Capture the cell that displays the provided text and extract its [x, y] central coordinate. 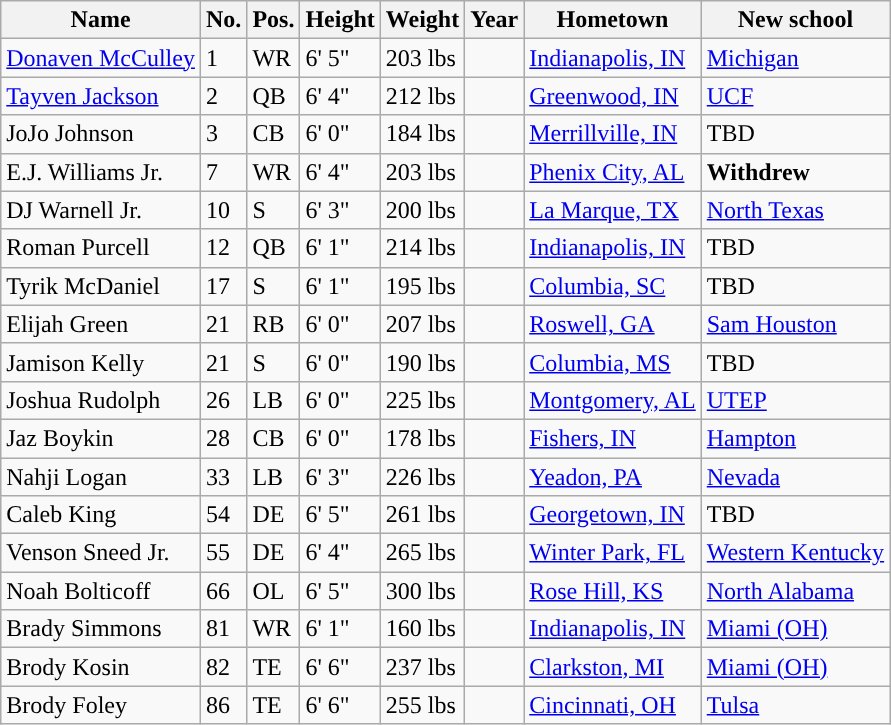
Brody Kosin [101, 667]
E.J. Williams Jr. [101, 172]
212 lbs [422, 96]
Michigan [795, 58]
Year [494, 20]
OL [274, 591]
Donaven McCulley [101, 58]
Brody Foley [101, 705]
New school [795, 20]
Withdrew [795, 172]
200 lbs [422, 210]
Nahji Logan [101, 477]
190 lbs [422, 362]
55 [223, 553]
Rose Hill, KS [612, 591]
RB [274, 324]
Height [340, 20]
160 lbs [422, 629]
86 [223, 705]
Roman Purcell [101, 248]
JoJo Johnson [101, 134]
Yeadon, PA [612, 477]
UTEP [795, 400]
81 [223, 629]
Roswell, GA [612, 324]
Western Kentucky [795, 553]
North Alabama [795, 591]
261 lbs [422, 515]
214 lbs [422, 248]
Georgetown, IN [612, 515]
66 [223, 591]
No. [223, 20]
Noah Bolticoff [101, 591]
Greenwood, IN [612, 96]
Columbia, SC [612, 286]
28 [223, 438]
255 lbs [422, 705]
Clarkston, MI [612, 667]
Hometown [612, 20]
Winter Park, FL [612, 553]
Nevada [795, 477]
207 lbs [422, 324]
Elijah Green [101, 324]
54 [223, 515]
Hampton [795, 438]
265 lbs [422, 553]
237 lbs [422, 667]
UCF [795, 96]
Jamison Kelly [101, 362]
33 [223, 477]
Columbia, MS [612, 362]
10 [223, 210]
Montgomery, AL [612, 400]
195 lbs [422, 286]
17 [223, 286]
300 lbs [422, 591]
Weight [422, 20]
226 lbs [422, 477]
178 lbs [422, 438]
Name [101, 20]
Venson Sneed Jr. [101, 553]
Tyrik McDaniel [101, 286]
Merrillville, IN [612, 134]
Phenix City, AL [612, 172]
North Texas [795, 210]
Tayven Jackson [101, 96]
7 [223, 172]
Sam Houston [795, 324]
Tulsa [795, 705]
184 lbs [422, 134]
Fishers, IN [612, 438]
Pos. [274, 20]
2 [223, 96]
1 [223, 58]
La Marque, TX [612, 210]
Cincinnati, OH [612, 705]
3 [223, 134]
82 [223, 667]
26 [223, 400]
Jaz Boykin [101, 438]
225 lbs [422, 400]
12 [223, 248]
Joshua Rudolph [101, 400]
Brady Simmons [101, 629]
DJ Warnell Jr. [101, 210]
Caleb King [101, 515]
